Find where the given text appears and provide that cell's center as (x, y) coordinate. 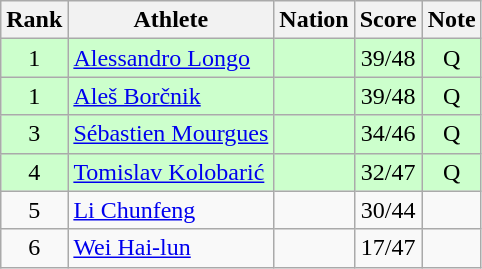
4 (34, 172)
Alessandro Longo (171, 58)
Sébastien Mourgues (171, 134)
Aleš Borčnik (171, 96)
17/47 (388, 248)
Nation (314, 20)
Score (388, 20)
Tomislav Kolobarić (171, 172)
3 (34, 134)
Note (452, 20)
Rank (34, 20)
30/44 (388, 210)
Li Chunfeng (171, 210)
34/46 (388, 134)
Athlete (171, 20)
Wei Hai-lun (171, 248)
5 (34, 210)
6 (34, 248)
32/47 (388, 172)
